Detect which cell encompasses the target text, then output its (X, Y) center coordinate. 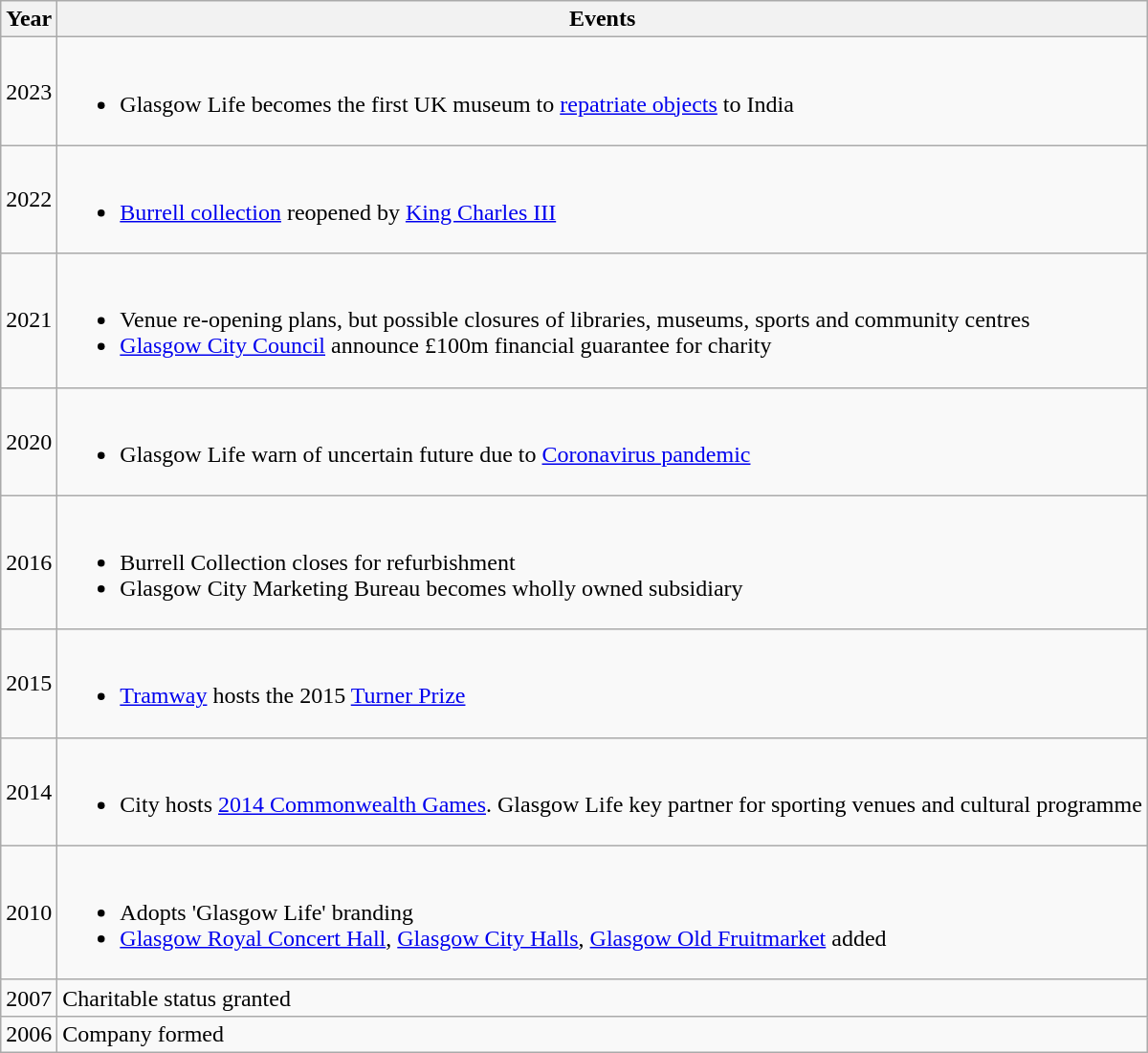
City hosts 2014 Commonwealth Games. Glasgow Life key partner for sporting venues and cultural programme (603, 792)
Events (603, 19)
2007 (29, 998)
2023 (29, 92)
Tramway hosts the 2015 Turner Prize (603, 683)
2014 (29, 792)
2015 (29, 683)
Glasgow Life becomes the first UK museum to repatriate objects to India (603, 92)
2016 (29, 562)
2022 (29, 199)
2020 (29, 442)
Year (29, 19)
2021 (29, 320)
2006 (29, 1034)
Burrell Collection closes for refurbishmentGlasgow City Marketing Bureau becomes wholly owned subsidiary (603, 562)
Adopts 'Glasgow Life' brandingGlasgow Royal Concert Hall, Glasgow City Halls, Glasgow Old Fruitmarket added (603, 912)
Glasgow Life warn of uncertain future due to Coronavirus pandemic (603, 442)
Charitable status granted (603, 998)
2010 (29, 912)
Company formed (603, 1034)
Burrell collection reopened by King Charles III (603, 199)
